Output the [x, y] coordinate of the center of the cell containing the given text.  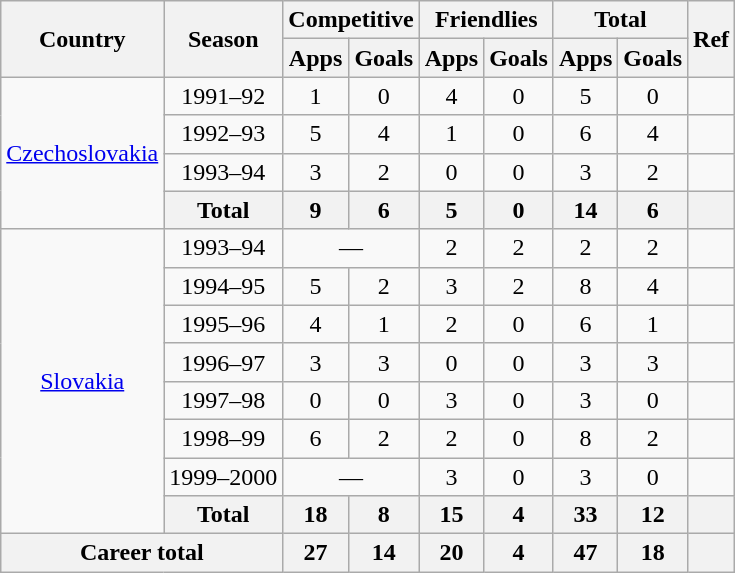
12 [653, 515]
Season [224, 39]
Czechoslovakia [82, 153]
9 [316, 210]
1994–95 [224, 286]
33 [585, 515]
1992–93 [224, 134]
1996–97 [224, 362]
47 [585, 553]
Slovakia [82, 381]
27 [316, 553]
Country [82, 39]
Ref [712, 39]
Competitive [351, 20]
Career total [142, 553]
1999–2000 [224, 477]
1998–99 [224, 438]
15 [451, 515]
1995–96 [224, 324]
1991–92 [224, 96]
1997–98 [224, 400]
20 [451, 553]
Friendlies [486, 20]
